Identify which cell holds the provided text, then report its [X, Y] central coordinate. 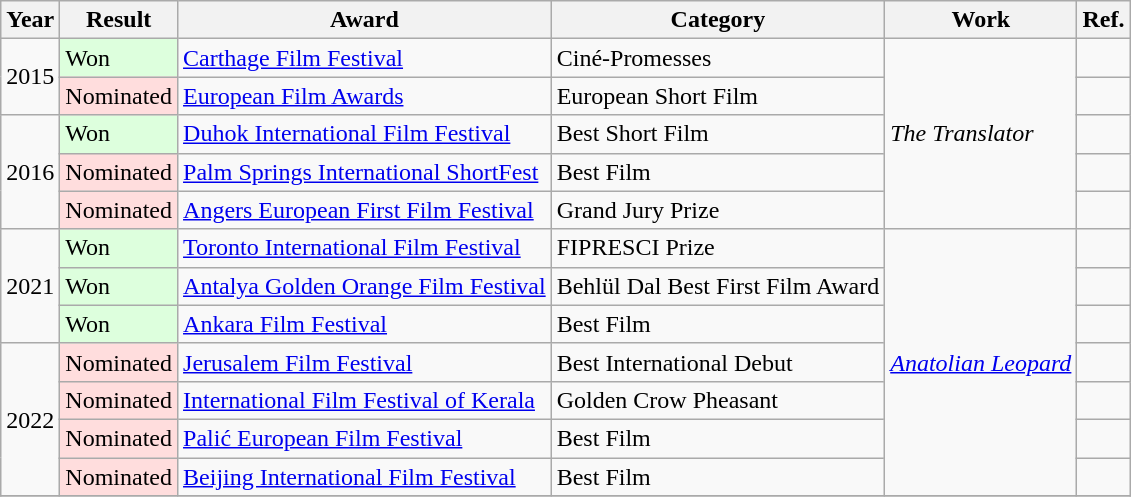
Best Short Film [718, 134]
Result [119, 20]
European Film Awards [365, 96]
Toronto International Film Festival [365, 248]
Antalya Golden Orange Film Festival [365, 286]
Ciné-Promesses [718, 58]
The Translator [981, 134]
Jerusalem Film Festival [365, 362]
2015 [30, 77]
Ref. [1104, 20]
International Film Festival of Kerala [365, 400]
2021 [30, 286]
Grand Jury Prize [718, 210]
Duhok International Film Festival [365, 134]
Carthage Film Festival [365, 58]
Category [718, 20]
Work [981, 20]
Palm Springs International ShortFest [365, 172]
Beijing International Film Festival [365, 477]
Angers European First Film Festival [365, 210]
Anatolian Leopard [981, 362]
2016 [30, 172]
Behlül Dal Best First Film Award [718, 286]
Golden Crow Pheasant [718, 400]
FIPRESCI Prize [718, 248]
Award [365, 20]
Year [30, 20]
2022 [30, 419]
Palić European Film Festival [365, 438]
Best International Debut [718, 362]
European Short Film [718, 96]
Ankara Film Festival [365, 324]
